Search for the cell housing the specified text and yield its [X, Y] center coordinate. 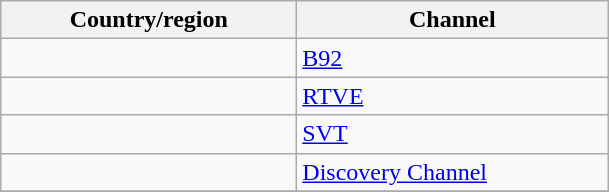
Channel [452, 20]
Country/region [149, 20]
B92 [452, 58]
Discovery Channel [452, 172]
SVT [452, 134]
RTVE [452, 96]
